Capture the cell that displays the provided text and extract its (x, y) central coordinate. 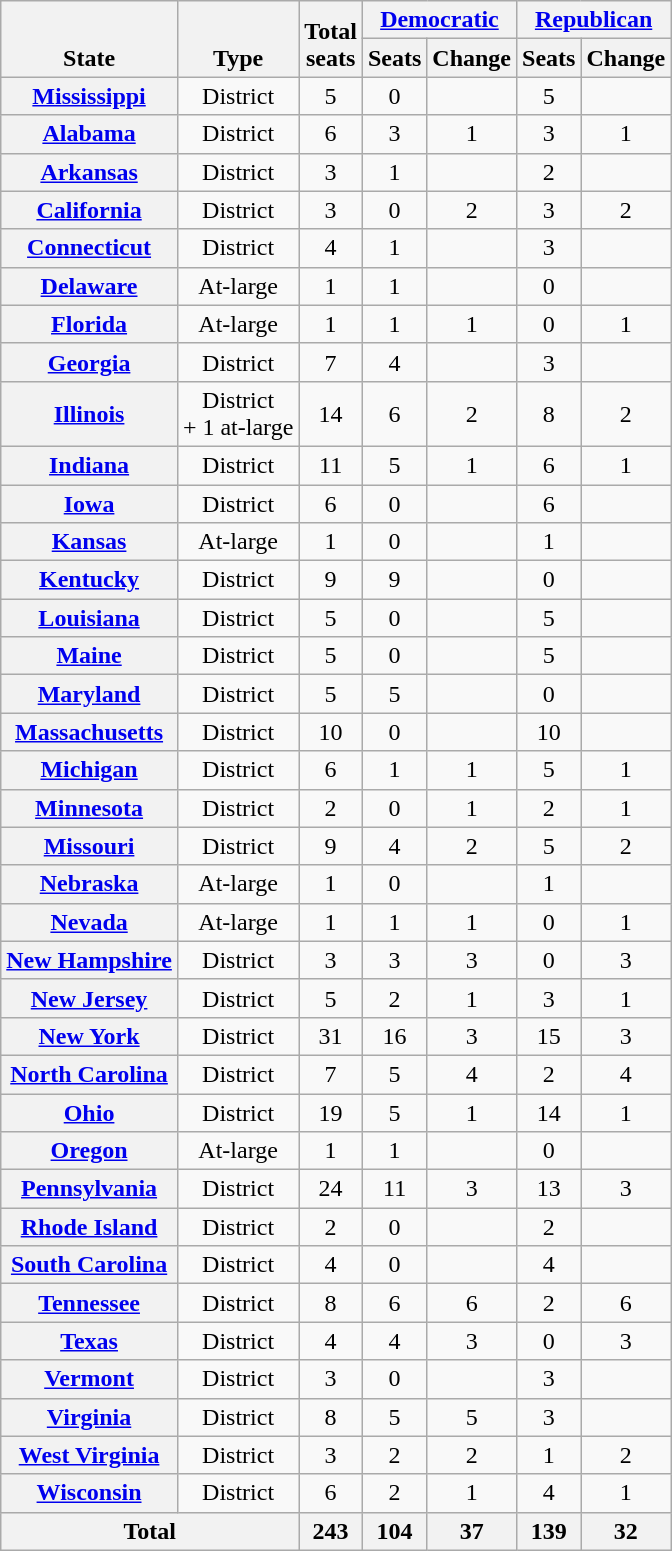
Missouri (90, 846)
13 (549, 1189)
139 (549, 1531)
Type (238, 39)
Mississippi (90, 96)
Louisiana (90, 618)
North Carolina (90, 1074)
Texas (90, 1341)
Totalseats (331, 39)
Oregon (90, 1151)
243 (331, 1531)
Rhode Island (90, 1227)
19 (331, 1113)
Delaware (90, 286)
South Carolina (90, 1265)
New Jersey (90, 998)
Massachusetts (90, 732)
Ohio (90, 1113)
California (90, 210)
State (90, 39)
31 (331, 1036)
Total (150, 1531)
16 (394, 1036)
Wisconsin (90, 1493)
24 (331, 1189)
Maine (90, 656)
Indiana (90, 465)
Republican (594, 20)
Nebraska (90, 884)
Vermont (90, 1379)
Michigan (90, 770)
Kansas (90, 542)
15 (549, 1036)
37 (472, 1531)
New Hampshire (90, 960)
Connecticut (90, 248)
Florida (90, 324)
Alabama (90, 134)
Maryland (90, 694)
Georgia (90, 362)
Tennessee (90, 1303)
New York (90, 1036)
Minnesota (90, 808)
Kentucky (90, 580)
Nevada (90, 922)
Virginia (90, 1417)
Arkansas (90, 172)
104 (394, 1531)
Pennsylvania (90, 1189)
Democratic (439, 20)
District+ 1 at-large (238, 414)
32 (626, 1531)
Iowa (90, 503)
Illinois (90, 414)
West Virginia (90, 1455)
